Return (X, Y) of the center of cell containing provided text 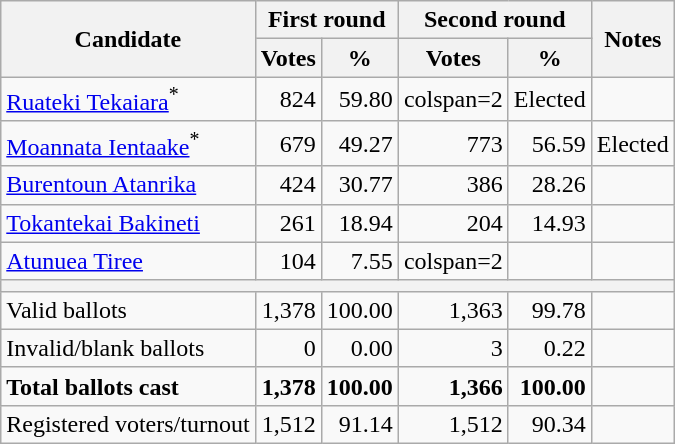
204 (453, 223)
104 (288, 261)
90.34 (550, 424)
7.55 (360, 261)
Registered voters/turnout (128, 424)
18.94 (360, 223)
3 (453, 348)
49.27 (360, 144)
28.26 (550, 185)
261 (288, 223)
99.78 (550, 310)
0.00 (360, 348)
0 (288, 348)
Invalid/blank ballots (128, 348)
Burentoun Atanrika (128, 185)
59.80 (360, 100)
1,366 (453, 386)
Notes (632, 39)
Atunuea Tiree (128, 261)
0.22 (550, 348)
Total ballots cast (128, 386)
773 (453, 144)
Ruateki Tekaiara* (128, 100)
424 (288, 185)
First round (326, 20)
30.77 (360, 185)
91.14 (360, 424)
386 (453, 185)
56.59 (550, 144)
Moannata Ientaake* (128, 144)
14.93 (550, 223)
824 (288, 100)
679 (288, 144)
Valid ballots (128, 310)
Candidate (128, 39)
1,363 (453, 310)
Second round (494, 20)
Tokantekai Bakineti (128, 223)
